Return the [x, y] coordinate for the center point of the cell that contains the specified text.  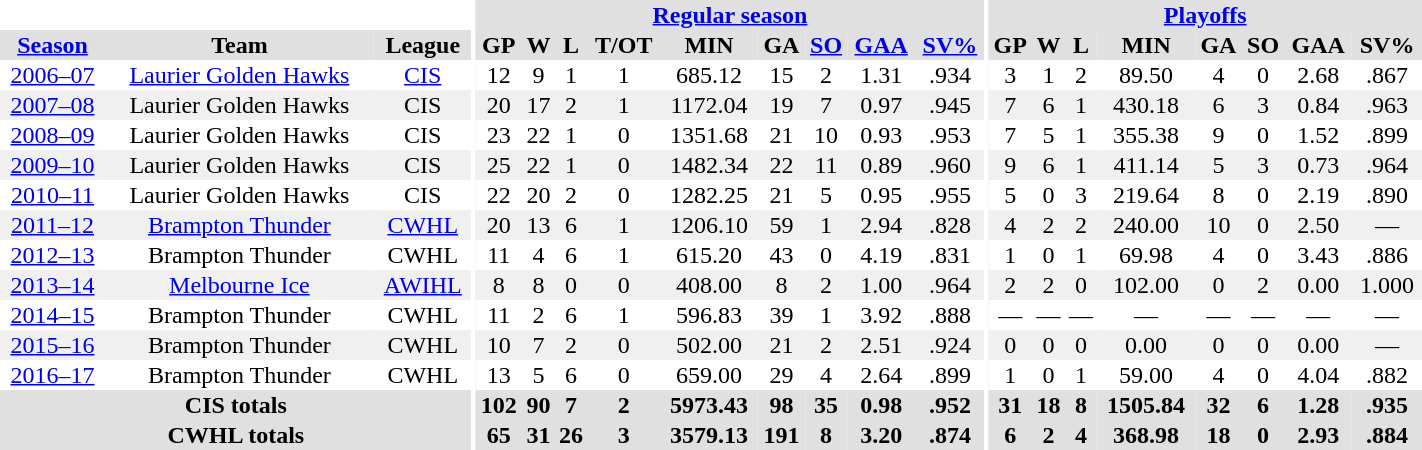
.888 [950, 315]
191 [782, 435]
4.19 [881, 255]
CWHL totals [236, 435]
0.98 [881, 405]
12 [498, 75]
19 [782, 105]
0.93 [881, 135]
32 [1218, 405]
39 [782, 315]
596.83 [709, 315]
502.00 [709, 345]
59.00 [1146, 375]
1.52 [1318, 135]
59 [782, 225]
CIS totals [236, 405]
AWIHL [423, 285]
15 [782, 75]
2015–16 [52, 345]
1.31 [881, 75]
65 [498, 435]
Team [240, 45]
355.38 [1146, 135]
0.84 [1318, 105]
1.28 [1318, 405]
2011–12 [52, 225]
90 [538, 405]
.882 [1387, 375]
17 [538, 105]
1.00 [881, 285]
2016–17 [52, 375]
.963 [1387, 105]
.952 [950, 405]
102 [498, 405]
1.000 [1387, 285]
1482.34 [709, 165]
25 [498, 165]
.890 [1387, 195]
.884 [1387, 435]
89.50 [1146, 75]
408.00 [709, 285]
2010–11 [52, 195]
.867 [1387, 75]
3579.13 [709, 435]
29 [782, 375]
2.68 [1318, 75]
.935 [1387, 405]
411.14 [1146, 165]
659.00 [709, 375]
2.19 [1318, 195]
2.64 [881, 375]
.874 [950, 435]
35 [826, 405]
368.98 [1146, 435]
1505.84 [1146, 405]
2012–13 [52, 255]
3.92 [881, 315]
.831 [950, 255]
0.95 [881, 195]
Season [52, 45]
4.04 [1318, 375]
.828 [950, 225]
2.93 [1318, 435]
26 [572, 435]
T/OT [624, 45]
5973.43 [709, 405]
2007–08 [52, 105]
23 [498, 135]
43 [782, 255]
2014–15 [52, 315]
Regular season [730, 15]
98 [782, 405]
1206.10 [709, 225]
430.18 [1146, 105]
0.89 [881, 165]
2.51 [881, 345]
0.97 [881, 105]
2013–14 [52, 285]
2006–07 [52, 75]
240.00 [1146, 225]
Melbourne Ice [240, 285]
3.43 [1318, 255]
League [423, 45]
.953 [950, 135]
69.98 [1146, 255]
1351.68 [709, 135]
.924 [950, 345]
.955 [950, 195]
.934 [950, 75]
2009–10 [52, 165]
0.73 [1318, 165]
2008–09 [52, 135]
219.64 [1146, 195]
685.12 [709, 75]
2.50 [1318, 225]
102.00 [1146, 285]
1172.04 [709, 105]
615.20 [709, 255]
1282.25 [709, 195]
.945 [950, 105]
3.20 [881, 435]
.886 [1387, 255]
Playoffs [1205, 15]
2.94 [881, 225]
.960 [950, 165]
